Detect which cell encompasses the target text, then output its (x, y) center coordinate. 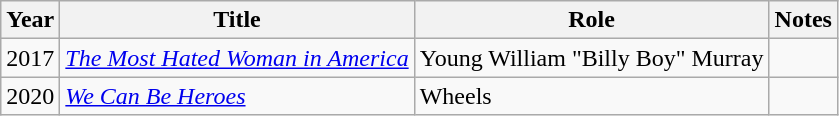
Year (30, 20)
Role (592, 20)
We Can Be Heroes (237, 96)
Notes (803, 20)
2017 (30, 58)
The Most Hated Woman in America (237, 58)
2020 (30, 96)
Title (237, 20)
Young William "Billy Boy" Murray (592, 58)
Wheels (592, 96)
